Return (x, y) of the center of cell containing provided text 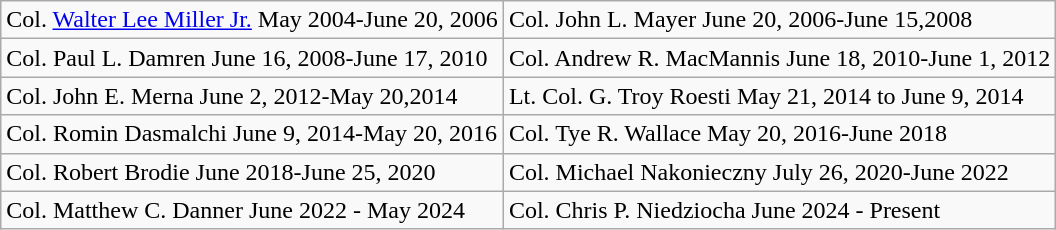
Col. Robert Brodie June 2018-June 25, 2020 (252, 172)
Col. Romin Dasmalchi June 9, 2014-May 20, 2016 (252, 134)
Col. John E. Merna June 2, 2012-May 20,2014 (252, 96)
Col. Paul L. Damren June 16, 2008-June 17, 2010 (252, 58)
Col. John L. Mayer June 20, 2006-June 15,2008 (779, 20)
Lt. Col. G. Troy Roesti May 21, 2014 to June 9, 2014 (779, 96)
Col. Tye R. Wallace May 20, 2016-June 2018 (779, 134)
Col. Chris P. Niedziocha June 2024 - Present (779, 210)
Col. Michael Nakonieczny July 26, 2020-June 2022 (779, 172)
Col. Andrew R. MacMannis June 18, 2010-June 1, 2012 (779, 58)
Col. Walter Lee Miller Jr. May 2004-June 20, 2006 (252, 20)
Col. Matthew C. Danner June 2022 - May 2024 (252, 210)
